Scan for the cell matching the given text and deliver its (x, y) coordinate at center. 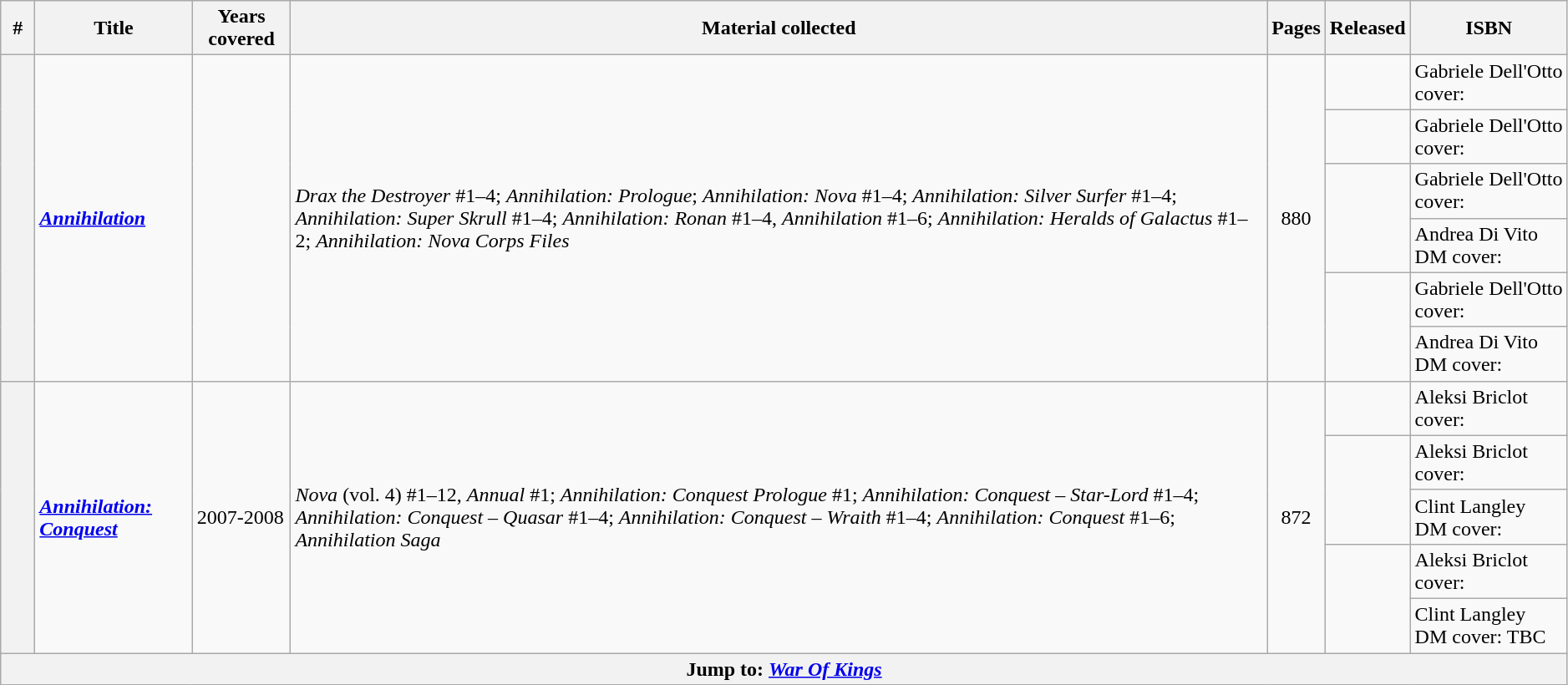
ISBN (1489, 28)
2007-2008 (241, 516)
Years covered (241, 28)
Released (1368, 28)
Clint Langley DM cover: TBC (1489, 625)
Annihilation (114, 218)
Material collected (779, 28)
Clint Langley DM cover: (1489, 516)
Annihilation: Conquest (114, 516)
Pages (1297, 28)
872 (1297, 516)
Title (114, 28)
Jump to: War Of Kings (784, 669)
880 (1297, 218)
# (18, 28)
